Output the (X, Y) coordinate of the center of the cell containing the given text.  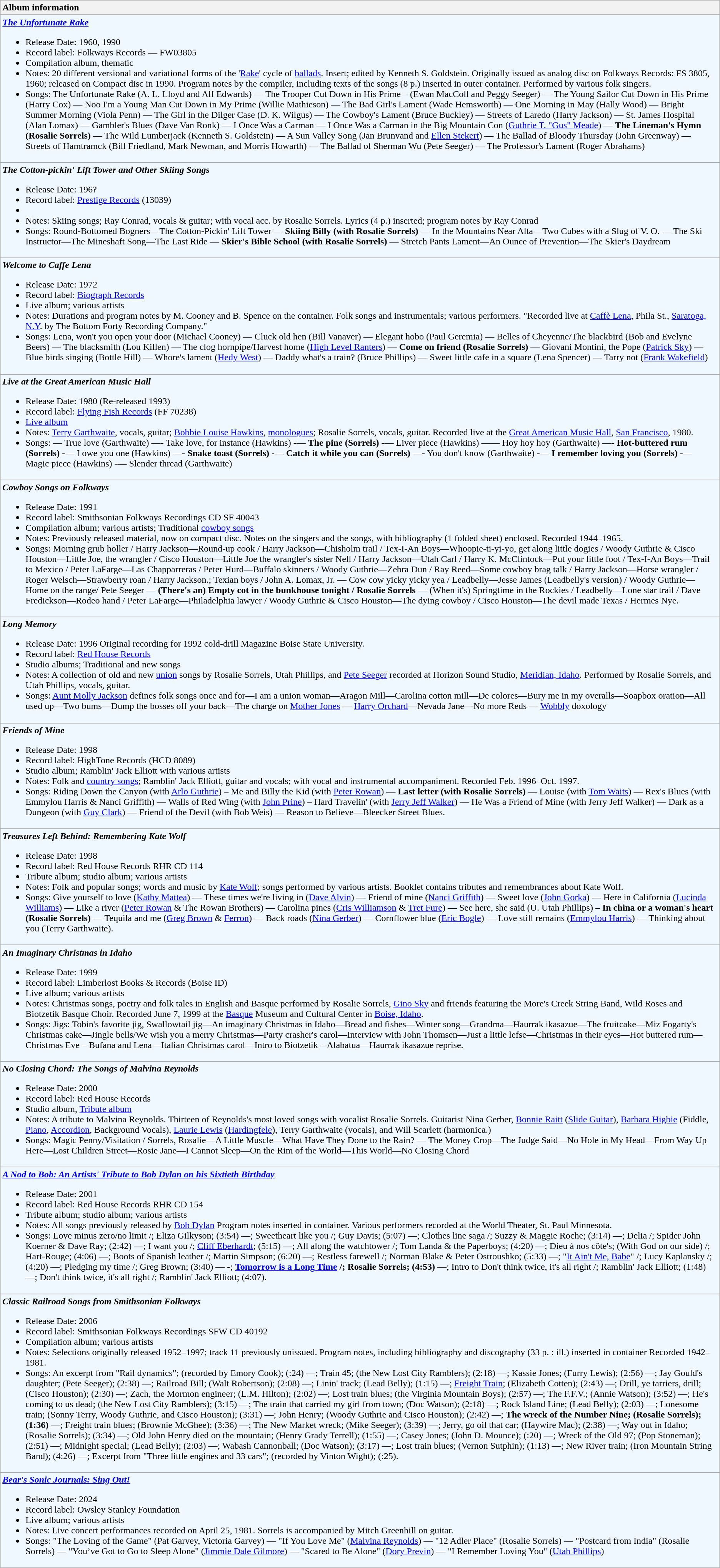
Album information (360, 8)
